Return [X, Y] of the center of cell containing provided text 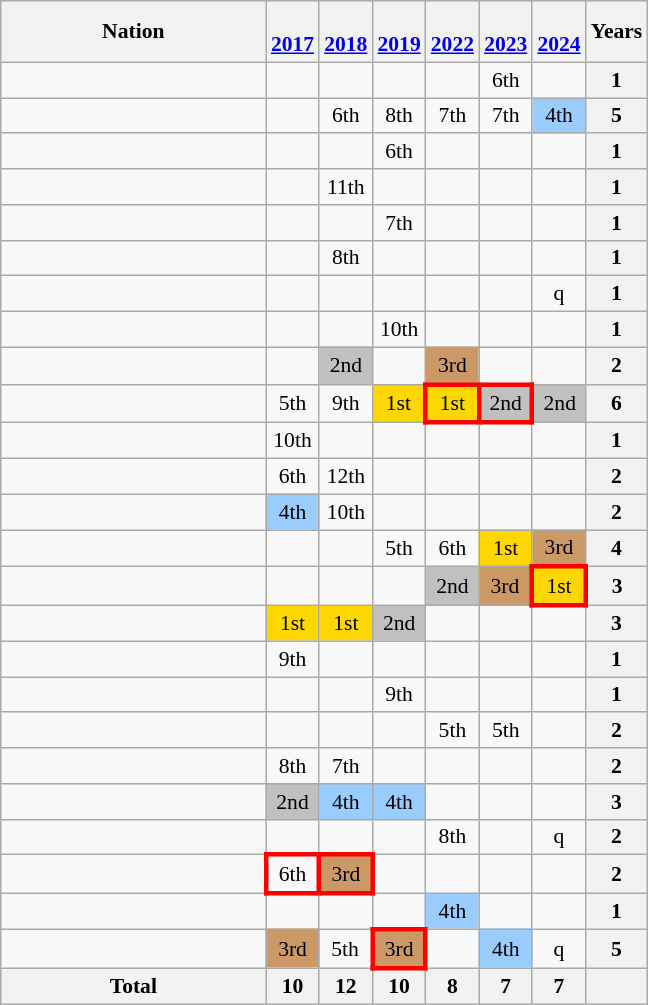
2023 [506, 32]
Total [134, 986]
2017 [292, 32]
2024 [558, 32]
Nation [134, 32]
11th [346, 187]
2018 [346, 32]
12th [346, 477]
4 [617, 548]
8 [452, 986]
Years [617, 32]
12 [346, 986]
2022 [452, 32]
6 [617, 404]
2019 [398, 32]
